From the cell containing the given text, extract its center point as [X, Y] coordinate. 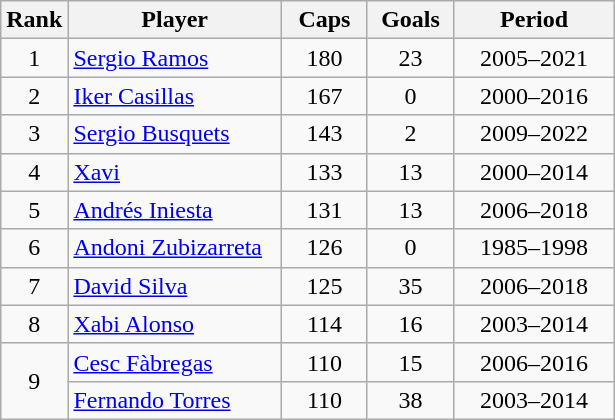
8 [34, 324]
Andrés Iniesta [175, 210]
Xabi Alonso [175, 324]
167 [324, 96]
125 [324, 286]
126 [324, 248]
1 [34, 58]
2000–2014 [534, 172]
2005–2021 [534, 58]
Goals [410, 20]
131 [324, 210]
5 [34, 210]
133 [324, 172]
16 [410, 324]
Rank [34, 20]
2000–2016 [534, 96]
1985–1998 [534, 248]
6 [34, 248]
114 [324, 324]
Sergio Ramos [175, 58]
Iker Casillas [175, 96]
4 [34, 172]
15 [410, 362]
Player [175, 20]
38 [410, 400]
2006–2016 [534, 362]
7 [34, 286]
Cesc Fàbregas [175, 362]
3 [34, 134]
2009–2022 [534, 134]
Fernando Torres [175, 400]
Sergio Busquets [175, 134]
143 [324, 134]
9 [34, 381]
180 [324, 58]
Caps [324, 20]
Andoni Zubizarreta [175, 248]
35 [410, 286]
Period [534, 20]
Xavi [175, 172]
David Silva [175, 286]
23 [410, 58]
